Locate the cell with the specified text and output its [x, y] center coordinate. 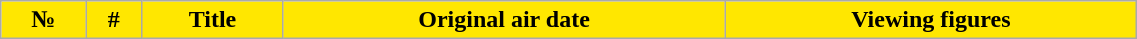
# [114, 20]
Title [213, 20]
Original air date [504, 20]
№ [44, 20]
Viewing figures [931, 20]
